Scan for the cell matching the given text and deliver its (x, y) coordinate at center. 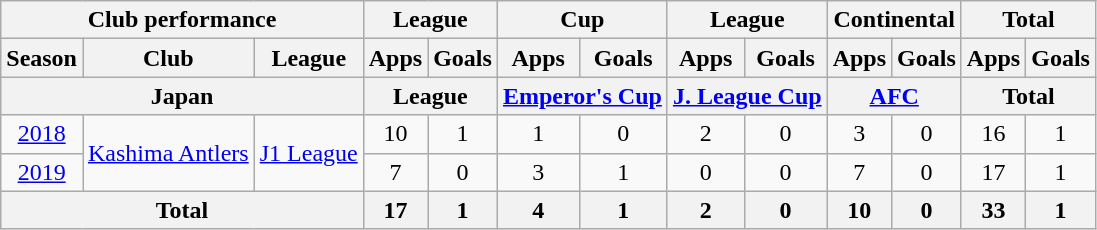
4 (538, 210)
Kashima Antlers (168, 153)
AFC (894, 96)
Club (168, 58)
J1 League (308, 153)
Cup (582, 20)
2019 (42, 172)
2018 (42, 134)
Club performance (182, 20)
16 (993, 134)
Continental (894, 20)
33 (993, 210)
J. League Cup (747, 96)
Season (42, 58)
Emperor's Cup (582, 96)
Japan (182, 96)
